Locate the cell with the specified text and output its [X, Y] center coordinate. 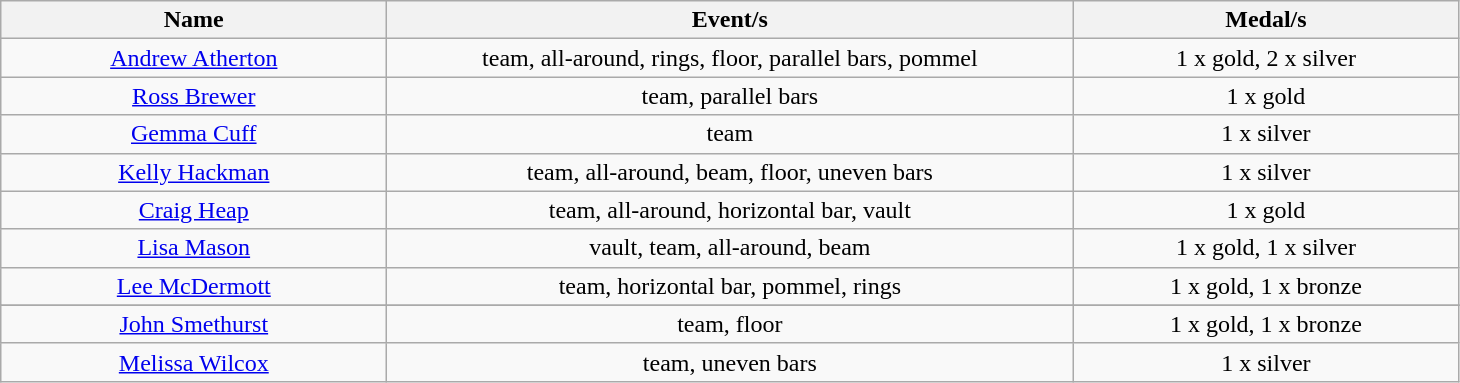
Ross Brewer [194, 96]
Melissa Wilcox [194, 362]
Andrew Atherton [194, 58]
team, parallel bars [730, 96]
team, all-around, rings, floor, parallel bars, pommel [730, 58]
1 x gold, 1 x silver [1266, 248]
team, horizontal bar, pommel, rings [730, 286]
Name [194, 20]
John Smethurst [194, 324]
Gemma Cuff [194, 134]
Event/s [730, 20]
Kelly Hackman [194, 172]
Lisa Mason [194, 248]
vault, team, all-around, beam [730, 248]
team, uneven bars [730, 362]
team, all-around, horizontal bar, vault [730, 210]
team, all-around, beam, floor, uneven bars [730, 172]
1 x gold, 2 x silver [1266, 58]
Lee McDermott [194, 286]
Craig Heap [194, 210]
team, floor [730, 324]
team [730, 134]
Medal/s [1266, 20]
